Identify which cell holds the provided text, then report its (X, Y) central coordinate. 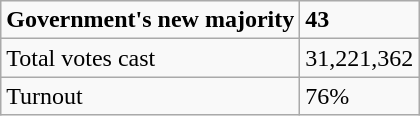
76% (360, 96)
Total votes cast (150, 58)
43 (360, 20)
Government's new majority (150, 20)
Turnout (150, 96)
31,221,362 (360, 58)
